Locate the cell with the specified text and output its [x, y] center coordinate. 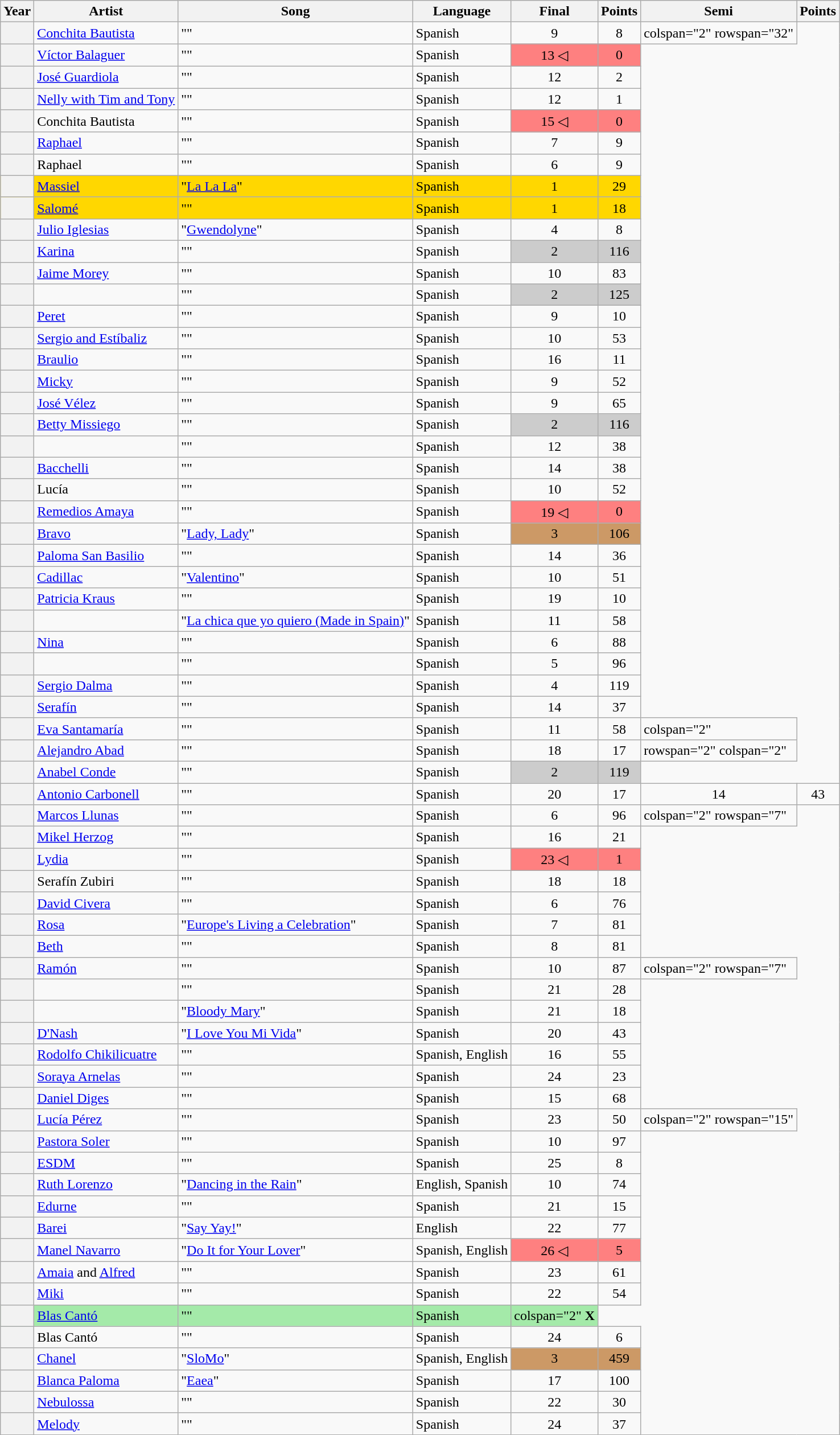
28 [619, 990]
"La chica que yo quiero (Made in Spain)" [296, 620]
Manel Navarro [106, 1250]
13 ◁ [554, 55]
Cadillac [106, 577]
Ruth Lorenzo [106, 1185]
Artist [106, 11]
Language [462, 11]
Lydia [106, 860]
José Vélez [106, 403]
Pastora Soler [106, 1141]
19 [554, 599]
19 ◁ [554, 512]
Lucía Pérez [106, 1120]
30 [619, 1402]
Rosa [106, 924]
"Say Yay!" [296, 1228]
Patricia Kraus [106, 599]
Song [296, 11]
76 [619, 903]
"Bloody Mary" [296, 1012]
Marcos Llunas [106, 816]
Karina [106, 251]
D'Nash [106, 1033]
Beth [106, 946]
Daniel Diges [106, 1098]
Jaime Morey [106, 273]
15 ◁ [554, 121]
Bacchelli [106, 468]
53 [619, 338]
77 [619, 1228]
rowspan="2" colspan="2" [719, 750]
Anabel Conde [106, 772]
Antonio Carbonell [106, 794]
55 [619, 1055]
Sergio and Estíbaliz [106, 338]
Sergio Dalma [106, 685]
23 ◁ [554, 860]
Rodolfo Chikilicuatre [106, 1055]
"I Love You Mi Vida" [296, 1033]
Nelly with Tim and Tony [106, 98]
José Guardiola [106, 77]
Remedios Amaya [106, 512]
Blanca Paloma [106, 1380]
Paloma San Basilio [106, 556]
100 [619, 1380]
88 [619, 642]
125 [619, 295]
Barei [106, 1228]
David Civera [106, 903]
87 [619, 968]
"Europe's Living a Celebration" [296, 924]
colspan="2" rowspan="32" [719, 33]
"SloMo" [296, 1359]
Chanel [106, 1359]
"La La La" [296, 186]
Amaia and Alfred [106, 1272]
"Lady, Lady" [296, 534]
Soraya Arnelas [106, 1076]
Year [17, 11]
Alejandro Abad [106, 750]
colspan="2" [719, 729]
68 [619, 1098]
Micky [106, 381]
51 [619, 577]
Julio Iglesias [106, 229]
Ramón [106, 968]
Peret [106, 316]
"Do It for Your Lover" [296, 1250]
"Gwendolyne" [296, 229]
Bravo [106, 534]
Braulio [106, 360]
Nina [106, 642]
61 [619, 1272]
Semi [719, 11]
Mikel Herzog [106, 837]
Melody [106, 1424]
36 [619, 556]
Nebulossa [106, 1402]
ESDM [106, 1163]
Serafín [106, 707]
65 [619, 403]
Eva Santamaría [106, 729]
25 [554, 1163]
459 [619, 1359]
"Dancing in the Rain" [296, 1185]
29 [619, 186]
26 ◁ [554, 1250]
50 [619, 1120]
83 [619, 273]
Edurne [106, 1206]
colspan="2" rowspan="15" [719, 1120]
Serafín Zubiri [106, 881]
"Valentino" [296, 577]
Miki [106, 1294]
Víctor Balaguer [106, 55]
Lucía [106, 490]
Salomé [106, 208]
97 [619, 1141]
English, Spanish [462, 1185]
Massiel [106, 186]
Final [554, 11]
54 [619, 1294]
English [462, 1228]
74 [619, 1185]
106 [619, 534]
Betty Missiego [106, 425]
colspan="2" X [554, 1315]
"Eaea" [296, 1380]
